Output the [x, y] coordinate of the center of the cell containing the given text.  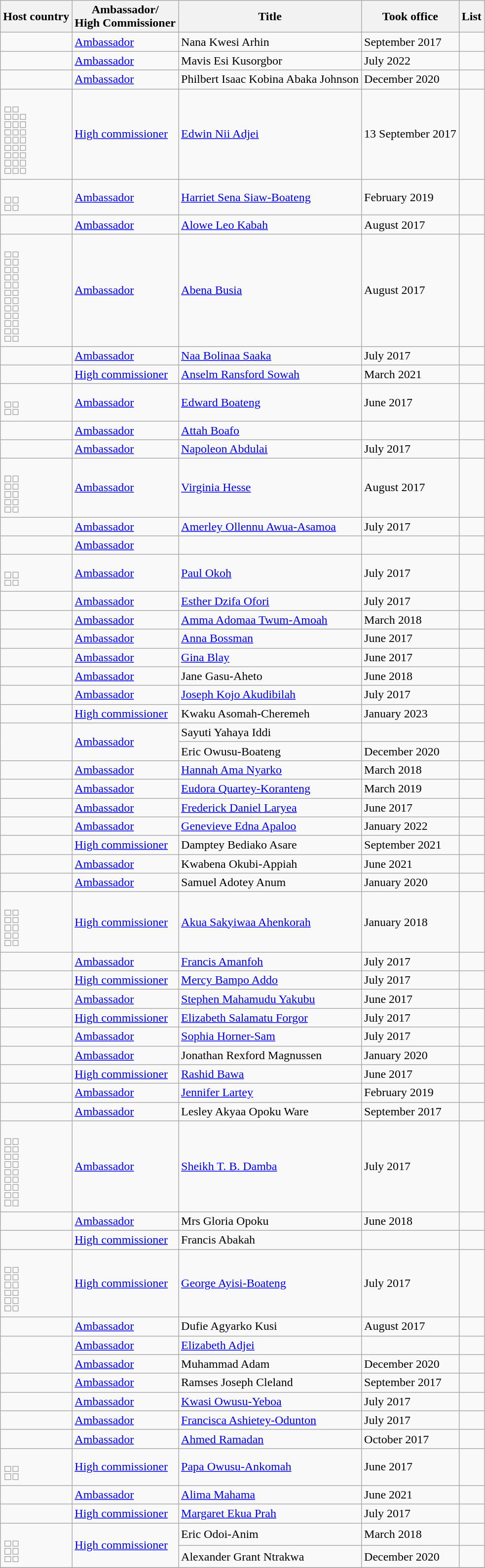
Amma Adomaa Twum-Amoah [270, 620]
Anselm Ransford Sowah [270, 374]
Sayuti Yahaya Iddi [270, 732]
Host country [37, 17]
Kwabena Okubi-Appiah [270, 864]
Damptey Bediako Asare [270, 845]
September 2021 [410, 845]
Edward Boateng [270, 402]
Lesley Akyaa Opoku Ware [270, 1111]
Elizabeth Salamatu Forgor [270, 1018]
Mrs Gloria Opoku [270, 1221]
Alexander Grant Ntrakwa [270, 1556]
Gina Blay [270, 657]
Amerley Ollennu Awua-Asamoa [270, 526]
Genevieve Edna Apaloo [270, 826]
January 2023 [410, 713]
Anna Bossman [270, 639]
Alowe Leo Kabah [270, 224]
Dufie Agyarko Kusi [270, 1326]
Took office [410, 17]
Esther Dzifa Ofori [270, 601]
Napoleon Abdulai [270, 449]
Samuel Adotey Anum [270, 883]
January 2022 [410, 826]
Sophia Horner-Sam [270, 1036]
Ramses Joseph Cleland [270, 1383]
Jane Gasu-Aheto [270, 676]
July 2022 [410, 61]
Harriet Sena Siaw-Boateng [270, 197]
Kwasi Owusu-Yeboa [270, 1401]
Ahmed Ramadan [270, 1439]
Mercy Bampo Addo [270, 980]
Margaret Ekua Prah [270, 1514]
Alima Mahama [270, 1495]
Edwin Nii Adjei [270, 134]
Nana Kwesi Arhin [270, 42]
Eudora Quartey-Koranteng [270, 788]
Muhammad Adam [270, 1364]
List [472, 17]
13 September 2017 [410, 134]
George Ayisi-Boateng [270, 1283]
March 2021 [410, 374]
Eric Owusu-Boateng [270, 751]
Frederick Daniel Laryea [270, 807]
Papa Owusu-Ankomah [270, 1466]
Hannah Ama Nyarko [270, 770]
January 2018 [410, 922]
Rashid Bawa [270, 1074]
Paul Okoh [270, 573]
Francis Amanfoh [270, 962]
Philbert Isaac Kobina Abaka Johnson [270, 79]
Akua Sakyiwaa Ahenkorah [270, 922]
Naa Bolinaa Saaka [270, 356]
Title [270, 17]
Francisca Ashietey-Odunton [270, 1420]
Elizabeth Adjei [270, 1345]
Sheikh T. B. Damba [270, 1166]
Stephen Mahamudu Yakubu [270, 999]
October 2017 [410, 1439]
Joseph Kojo Akudibilah [270, 695]
March 2019 [410, 788]
Jonathan Rexford Magnussen [270, 1055]
Attah Boafo [270, 430]
Jennifer Lartey [270, 1093]
Ambassador/High Commissioner [125, 17]
Abena Busia [270, 290]
Eric Odoi-Anim [270, 1534]
Kwaku Asomah-Cheremeh [270, 713]
Mavis Esi Kusorgbor [270, 61]
Francis Abakah [270, 1240]
Virginia Hesse [270, 488]
